Search for the cell housing the specified text and yield its [x, y] center coordinate. 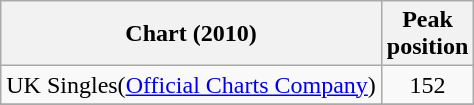
152 [427, 85]
Peakposition [427, 34]
UK Singles(Official Charts Company) [192, 85]
Chart (2010) [192, 34]
